Output the [X, Y] coordinate of the center of the cell containing the given text.  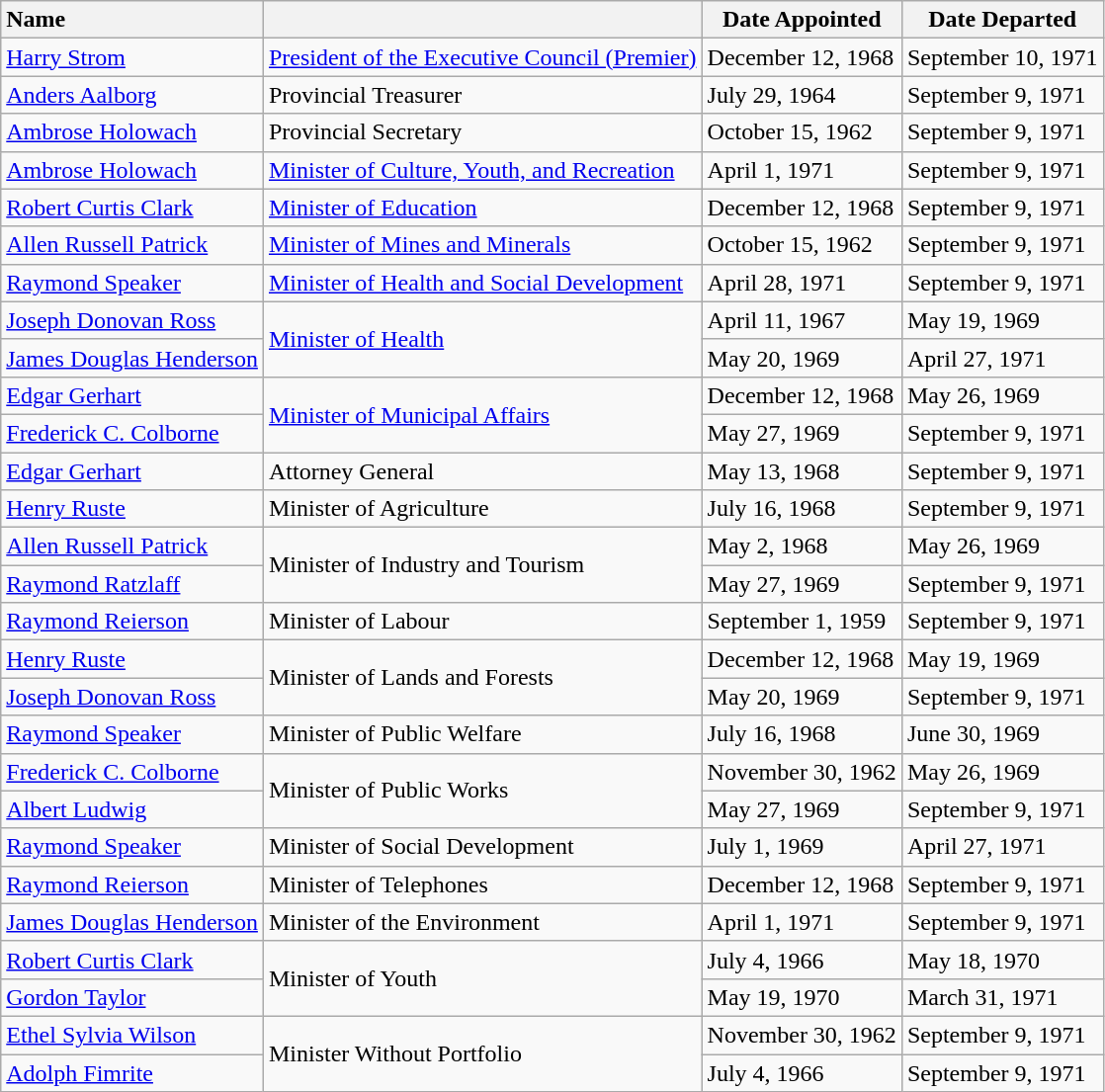
September 1, 1959 [802, 622]
April 28, 1971 [802, 283]
Minister of Public Welfare [482, 734]
Date Appointed [802, 20]
July 29, 1964 [802, 95]
Minister of Education [482, 208]
Minister of Industry and Tourism [482, 565]
Minister of Labour [482, 622]
Albert Ludwig [132, 809]
April 11, 1967 [802, 320]
Minister of the Environment [482, 922]
Minister of Lands and Forests [482, 678]
March 31, 1971 [1002, 997]
Harry Strom [132, 57]
Adolph Fimrite [132, 1072]
Minister of Public Works [482, 791]
Minister of Mines and Minerals [482, 245]
Minister of Telephones [482, 884]
Minister of Culture, Youth, and Recreation [482, 170]
Attorney General [482, 471]
Minister of Health [482, 339]
Name [132, 20]
Minister of Municipal Affairs [482, 414]
Provincial Secretary [482, 132]
Date Departed [1002, 20]
Raymond Ratzlaff [132, 584]
Minister of Agriculture [482, 509]
Minister of Social Development [482, 847]
May 2, 1968 [802, 546]
President of the Executive Council (Premier) [482, 57]
Provincial Treasurer [482, 95]
May 13, 1968 [802, 471]
Minister of Youth [482, 978]
Gordon Taylor [132, 997]
May 18, 1970 [1002, 960]
September 10, 1971 [1002, 57]
Minister Without Portfolio [482, 1053]
Minister of Health and Social Development [482, 283]
Anders Aalborg [132, 95]
May 19, 1970 [802, 997]
Ethel Sylvia Wilson [132, 1035]
June 30, 1969 [1002, 734]
July 1, 1969 [802, 847]
